Capture the cell that displays the provided text and extract its [x, y] central coordinate. 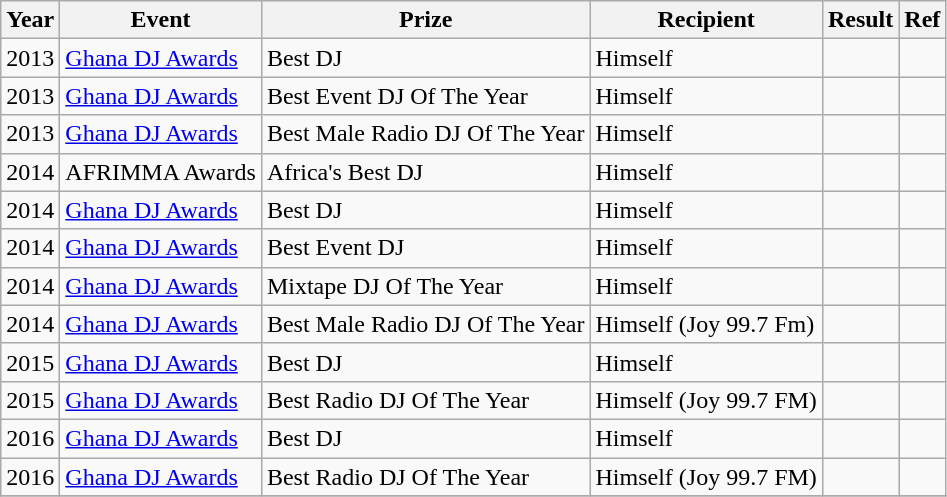
Africa's Best DJ [426, 172]
Recipient [706, 20]
Himself (Joy 99.7 Fm) [706, 324]
Ref [922, 20]
Best Event DJ Of The Year [426, 96]
Result [860, 20]
AFRIMMA Awards [161, 172]
Prize [426, 20]
Mixtape DJ Of The Year [426, 286]
Year [30, 20]
Event [161, 20]
Best Event DJ [426, 248]
